Locate the cell with the specified text and output its [X, Y] center coordinate. 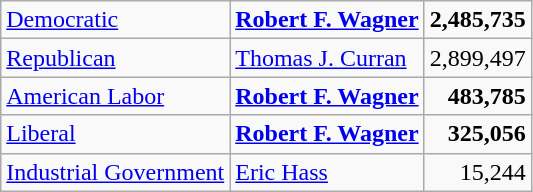
Republican [116, 58]
483,785 [478, 96]
Democratic [116, 20]
Liberal [116, 134]
American Labor [116, 96]
2,485,735 [478, 20]
Industrial Government [116, 172]
15,244 [478, 172]
Thomas J. Curran [327, 58]
Eric Hass [327, 172]
2,899,497 [478, 58]
325,056 [478, 134]
